Determine the [x, y] coordinate at the center of the cell enclosing the given text.  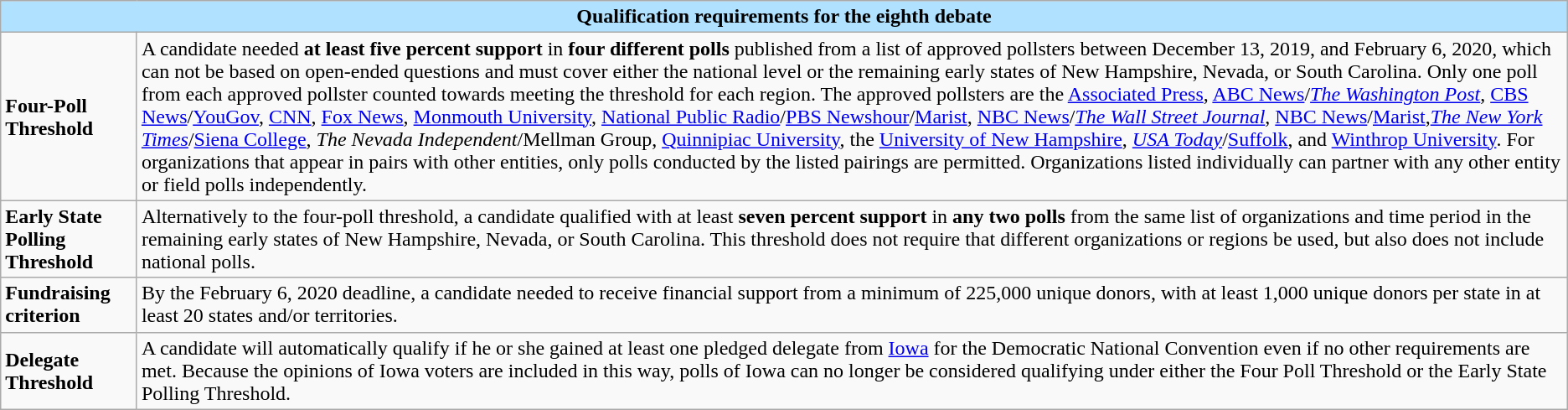
Fundraising criterion [69, 305]
Delegate Threshold [69, 371]
Four-Poll Threshold [69, 117]
Qualification requirements for the eighth debate [784, 17]
Early State Polling Threshold [69, 239]
